Detect which cell encompasses the target text, then output its [x, y] center coordinate. 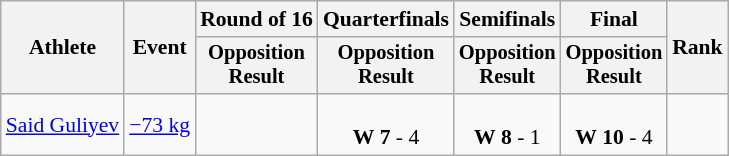
Final [614, 19]
Athlete [62, 48]
W 10 - 4 [614, 124]
Said Guliyev [62, 124]
Quarterfinals [386, 19]
Semifinals [508, 19]
W 8 - 1 [508, 124]
Rank [698, 48]
−73 kg [160, 124]
Round of 16 [256, 19]
W 7 - 4 [386, 124]
Event [160, 48]
